Pinpoint the cell where the given text exists, returning its (X, Y) midpoint coordinate. 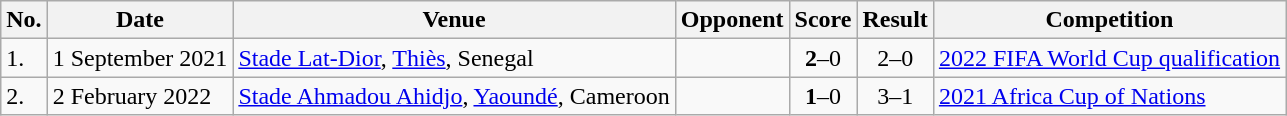
Score (823, 20)
Result (895, 20)
2 February 2022 (140, 96)
2. (24, 96)
Venue (454, 20)
2021 Africa Cup of Nations (1109, 96)
1–0 (823, 96)
2022 FIFA World Cup qualification (1109, 58)
1. (24, 58)
No. (24, 20)
Stade Ahmadou Ahidjo, Yaoundé, Cameroon (454, 96)
3–1 (895, 96)
Stade Lat-Dior, Thiès, Senegal (454, 58)
Competition (1109, 20)
Opponent (732, 20)
Date (140, 20)
1 September 2021 (140, 58)
